Output the [x, y] coordinate of the center of the cell containing the given text.  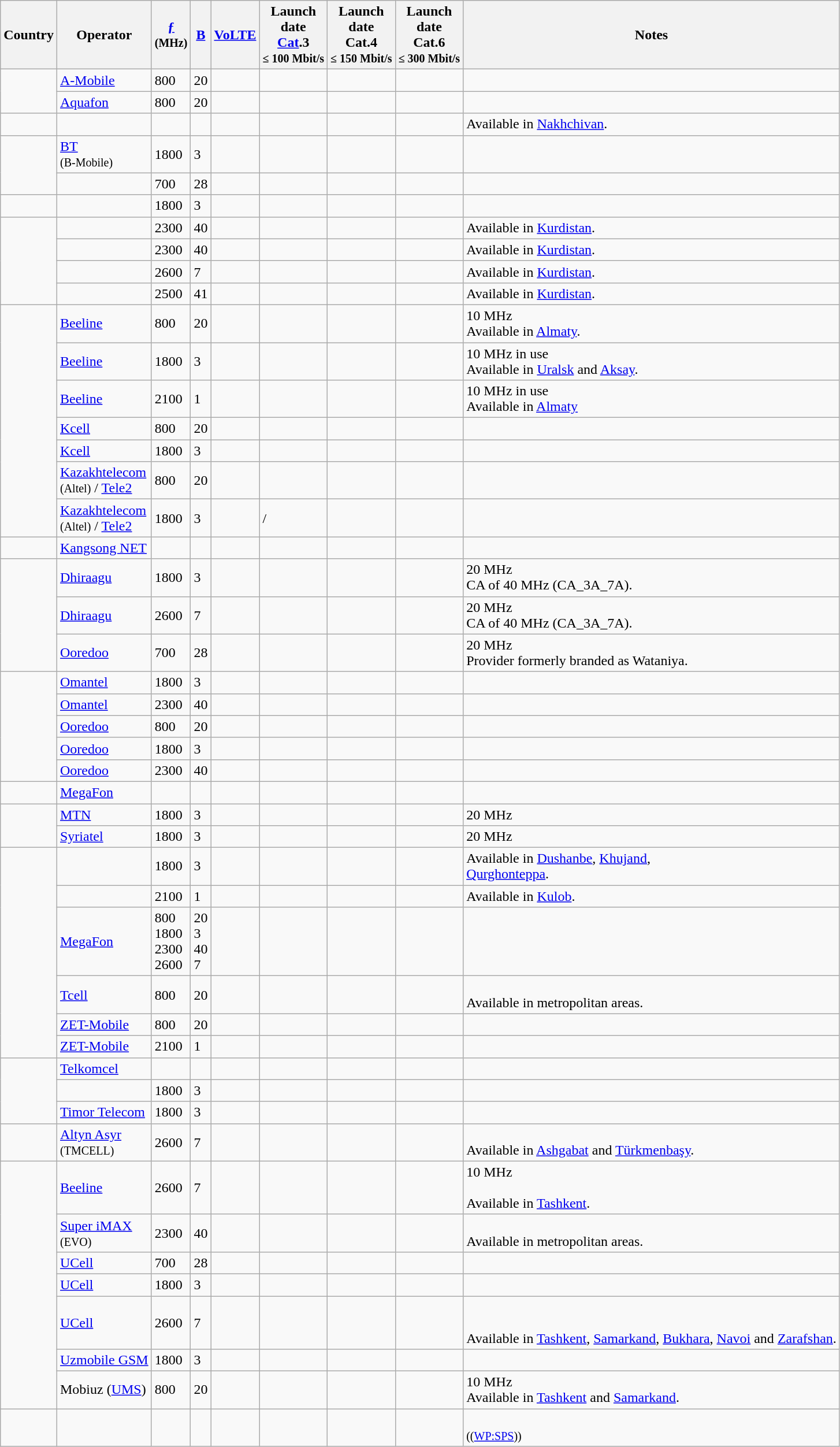
10 MHz Available in Tashkent and Samarkand. [652, 1390]
Super iMAX(EVO) [104, 1233]
B [201, 35]
10 MHz Available in Almaty. [652, 324]
10 MHz in use Available in Uralsk and Aksay. [652, 361]
Syriatel [104, 837]
20 MHz Provider formerly branded as Wataniya. [652, 653]
Altyn Asyr(TMCELL) [104, 1142]
Available in Kulob. [652, 896]
Country [29, 35]
Uzmobile GSM [104, 1360]
Telkomcel [104, 1068]
Aquafon [104, 102]
LaunchdateCat.4≤ 150 Mbit/s [362, 35]
10 MHz in use Available in Almaty [652, 399]
A-Mobile [104, 80]
Available in Ashgabat and Türkmenbaşy. [652, 1142]
LaunchdateCat.6≤ 300 Mbit/s [429, 35]
Timor Telecom [104, 1112]
MTN [104, 814]
LaunchdateCat.3≤ 100 Mbit/s [293, 35]
Available in Nakhchivan. [652, 124]
Notes [652, 35]
10 MHz Available in Tashkent. [652, 1188]
41 [201, 294]
Available in Tashkent, Samarkand, Bukhara, Navoi and Zarafshan. [652, 1322]
Mobiuz (UMS) [104, 1390]
Available in Dushanbe, Khujand,Qurghonteppa. [652, 867]
Tcell [104, 995]
2500 [171, 294]
/ [293, 518]
203407 [201, 942]
Kangsong NET [104, 548]
Operator [104, 35]
800180023002600 [171, 942]
ƒ(MHz) [171, 35]
((WP:SPS)) [652, 1427]
BT(B-Mobile) [104, 154]
VoLTE [235, 35]
